Scan for the cell matching the given text and deliver its [x, y] coordinate at center. 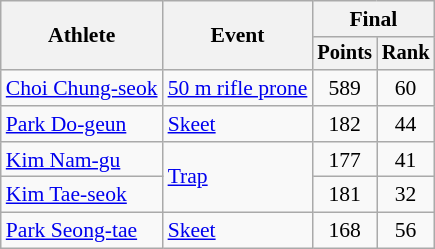
Rank [406, 54]
182 [344, 124]
32 [406, 195]
Event [238, 36]
56 [406, 231]
Kim Nam-gu [82, 160]
Points [344, 54]
Choi Chung-seok [82, 88]
50 m rifle prone [238, 88]
Final [373, 19]
Trap [238, 178]
60 [406, 88]
168 [344, 231]
589 [344, 88]
177 [344, 160]
181 [344, 195]
Kim Tae-seok [82, 195]
44 [406, 124]
Park Seong-tae [82, 231]
Athlete [82, 36]
41 [406, 160]
Park Do-geun [82, 124]
